Output the (X, Y) coordinate of the center of the cell containing the given text.  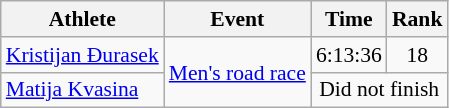
Athlete (82, 19)
Kristijan Đurasek (82, 55)
Did not finish (380, 90)
18 (418, 55)
Time (349, 19)
6:13:36 (349, 55)
Matija Kvasina (82, 90)
Men's road race (238, 72)
Event (238, 19)
Rank (418, 19)
